For the text-containing cell, return its midpoint in (x, y) coordinate format. 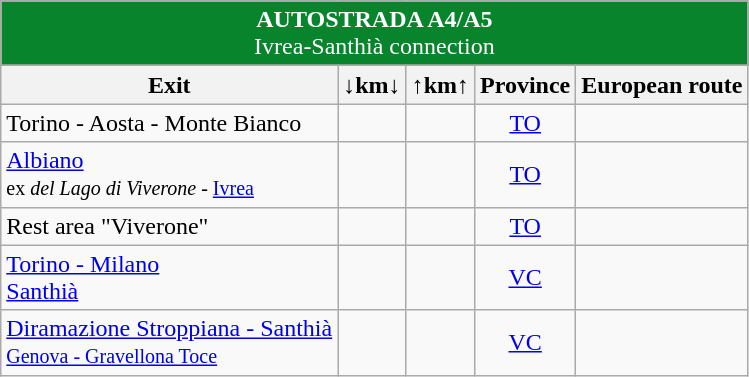
Province (526, 85)
Rest area "Viverone" (170, 226)
European route (662, 85)
↓km↓ (372, 85)
Diramazione Stroppiana - Santhià Genova - Gravellona Toce (170, 342)
Albiano ex del Lago di Viverone - Ivrea (170, 174)
Torino - Milano Santhià (170, 278)
Exit (170, 85)
↑km↑ (440, 85)
AUTOSTRADA A4/A5Ivrea-Santhià connection (374, 34)
Torino - Aosta - Monte Bianco (170, 123)
